Capture the cell that displays the provided text and extract its (x, y) central coordinate. 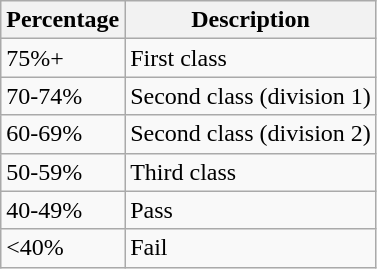
Fail (251, 248)
60-69% (63, 134)
Pass (251, 210)
75%+ (63, 58)
70-74% (63, 96)
First class (251, 58)
Second class (division 2) (251, 134)
Third class (251, 172)
40-49% (63, 210)
Second class (division 1) (251, 96)
<40% (63, 248)
50-59% (63, 172)
Description (251, 20)
Percentage (63, 20)
